Search for the cell housing the specified text and yield its [X, Y] center coordinate. 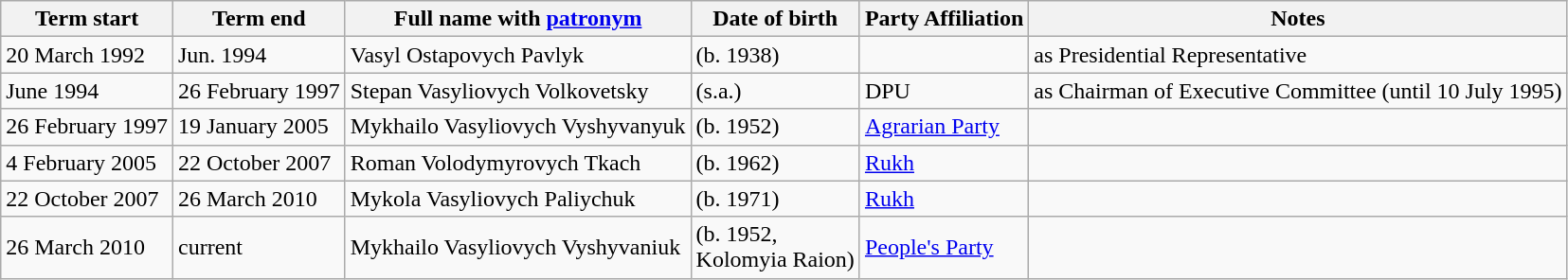
(s.a.) [775, 91]
(b. 1952, Kolomyia Raion) [775, 248]
(b. 1952) [775, 127]
Term end [259, 19]
Date of birth [775, 19]
Stepan Vasyliovych Volkovetsky [517, 91]
Mykhailo Vasyliovych Vyshyvaniuk [517, 248]
Full name with patronym [517, 19]
Jun. 1994 [259, 55]
Mykola Vasyliovych Paliychuk [517, 199]
(b. 1938) [775, 55]
(b. 1971) [775, 199]
Term start [87, 19]
Roman Volodymyrovych Tkach [517, 163]
(b. 1962) [775, 163]
20 March 1992 [87, 55]
DPU [944, 91]
as Chairman of Executive Committee (until 10 July 1995) [1298, 91]
4 February 2005 [87, 163]
People's Party [944, 248]
Notes [1298, 19]
June 1994 [87, 91]
as Presidential Representative [1298, 55]
Party Affiliation [944, 19]
Vasyl Ostapovych Pavlyk [517, 55]
Agrarian Party [944, 127]
19 January 2005 [259, 127]
Mykhailo Vasyliovych Vyshyvanyuk [517, 127]
current [259, 248]
